Return (X, Y) of the center of cell containing provided text 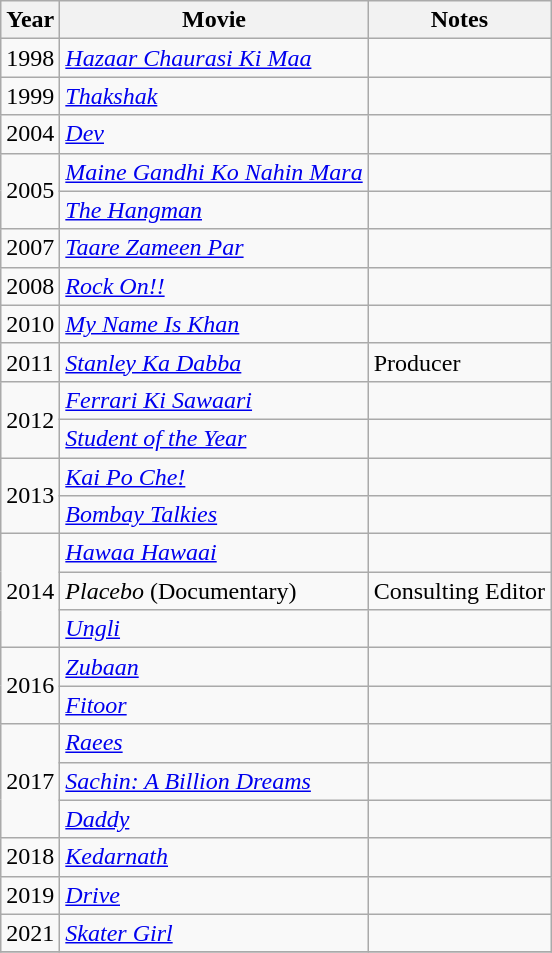
Hazaar Chaurasi Ki Maa (214, 58)
Sachin: A Billion Dreams (214, 781)
Taare Zameen Par (214, 248)
2021 (30, 933)
2013 (30, 496)
Raees (214, 743)
Placebo (Documentary) (214, 591)
Notes (459, 20)
2014 (30, 591)
Kedarnath (214, 857)
2012 (30, 419)
Consulting Editor (459, 591)
Drive (214, 895)
2019 (30, 895)
2004 (30, 134)
Kai Po Che! (214, 477)
Dev (214, 134)
1998 (30, 58)
Thakshak (214, 96)
2011 (30, 362)
Year (30, 20)
2008 (30, 286)
2010 (30, 324)
Ferrari Ki Sawaari (214, 400)
Maine Gandhi Ko Nahin Mara (214, 172)
Student of the Year (214, 438)
Zubaan (214, 667)
Stanley Ka Dabba (214, 362)
2005 (30, 191)
The Hangman (214, 210)
Hawaa Hawaai (214, 553)
1999 (30, 96)
Fitoor (214, 705)
2017 (30, 781)
Skater Girl (214, 933)
Producer (459, 362)
My Name Is Khan (214, 324)
Ungli (214, 629)
2007 (30, 248)
Daddy (214, 819)
Rock On!! (214, 286)
Movie (214, 20)
2018 (30, 857)
2016 (30, 686)
Bombay Talkies (214, 515)
